Locate the cell with the specified text and output its [X, Y] center coordinate. 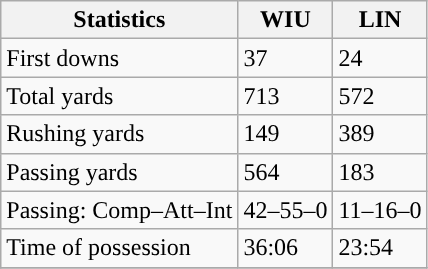
23:54 [380, 248]
First downs [120, 58]
389 [380, 134]
42–55–0 [286, 210]
WIU [286, 20]
Rushing yards [120, 134]
37 [286, 58]
149 [286, 134]
564 [286, 172]
Passing yards [120, 172]
LIN [380, 20]
Total yards [120, 96]
11–16–0 [380, 210]
24 [380, 58]
713 [286, 96]
36:06 [286, 248]
572 [380, 96]
Passing: Comp–Att–Int [120, 210]
Statistics [120, 20]
Time of possession [120, 248]
183 [380, 172]
